Pinpoint the cell where the given text exists, returning its (X, Y) midpoint coordinate. 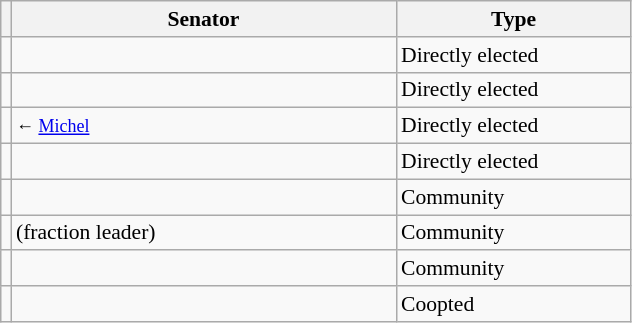
← Michel (204, 126)
Type (514, 19)
Coopted (514, 304)
Senator (204, 19)
(fraction leader) (204, 233)
